Scan for the cell matching the given text and deliver its (X, Y) coordinate at center. 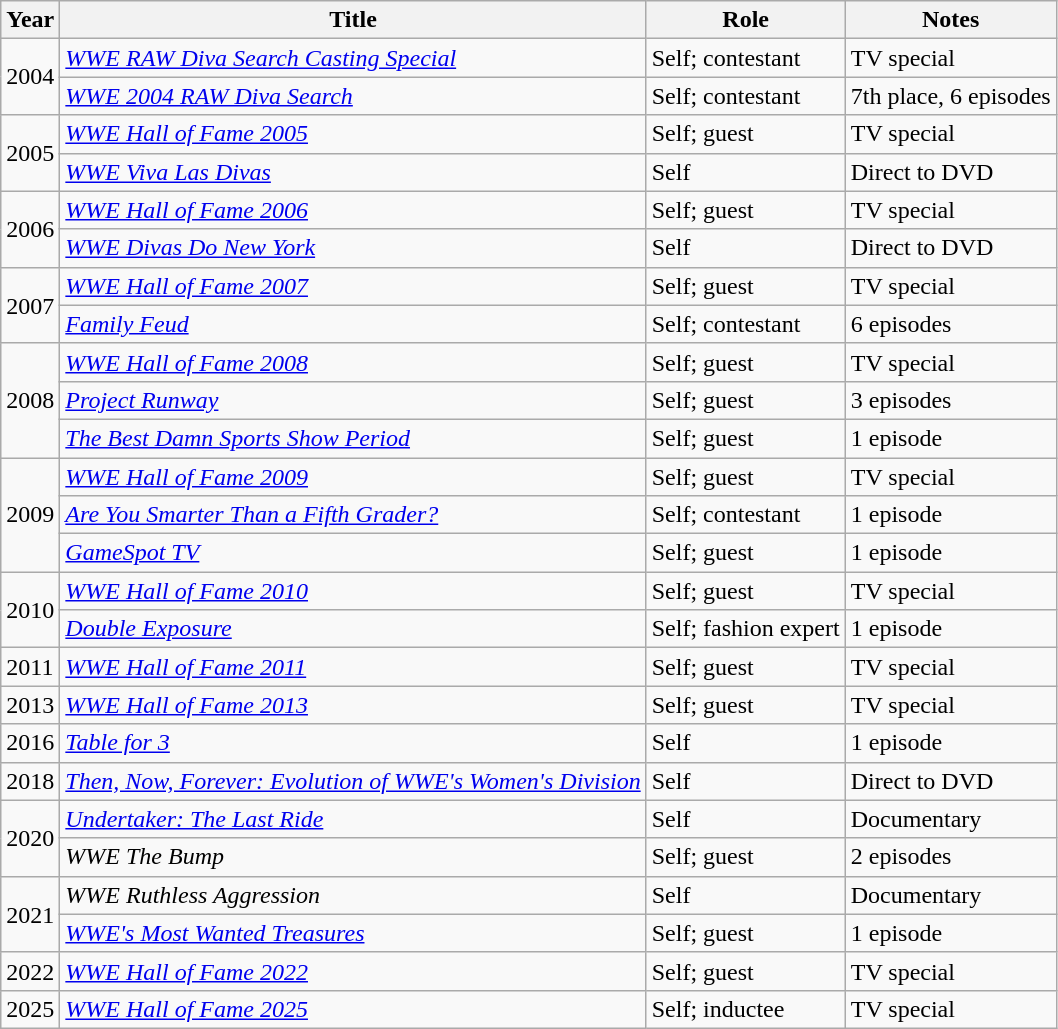
The Best Damn Sports Show Period (353, 438)
WWE's Most Wanted Treasures (353, 933)
2 episodes (950, 857)
Project Runway (353, 400)
WWE Hall of Fame 2022 (353, 971)
2016 (30, 743)
WWE 2004 RAW Diva Search (353, 96)
WWE Viva Las Divas (353, 172)
GameSpot TV (353, 553)
2009 (30, 515)
2005 (30, 153)
WWE Hall of Fame 2013 (353, 705)
WWE The Bump (353, 857)
WWE Hall of Fame 2011 (353, 667)
WWE Hall of Fame 2008 (353, 362)
2011 (30, 667)
Undertaker: The Last Ride (353, 819)
WWE Hall of Fame 2010 (353, 591)
2008 (30, 400)
6 episodes (950, 324)
2025 (30, 1009)
Title (353, 20)
2007 (30, 305)
2022 (30, 971)
WWE Hall of Fame 2025 (353, 1009)
7th place, 6 episodes (950, 96)
2004 (30, 77)
Notes (950, 20)
Then, Now, Forever: Evolution of WWE's Women's Division (353, 781)
2013 (30, 705)
WWE Divas Do New York (353, 248)
Self; inductee (746, 1009)
Are You Smarter Than a Fifth Grader? (353, 515)
3 episodes (950, 400)
Family Feud (353, 324)
2010 (30, 610)
WWE Hall of Fame 2006 (353, 210)
2018 (30, 781)
Table for 3 (353, 743)
WWE Ruthless Aggression (353, 895)
2021 (30, 914)
2020 (30, 838)
Role (746, 20)
WWE Hall of Fame 2005 (353, 134)
WWE Hall of Fame 2007 (353, 286)
2006 (30, 229)
Year (30, 20)
WWE Hall of Fame 2009 (353, 477)
WWE RAW Diva Search Casting Special (353, 58)
Self; fashion expert (746, 629)
Double Exposure (353, 629)
